Scan for the cell matching the given text and deliver its [x, y] coordinate at center. 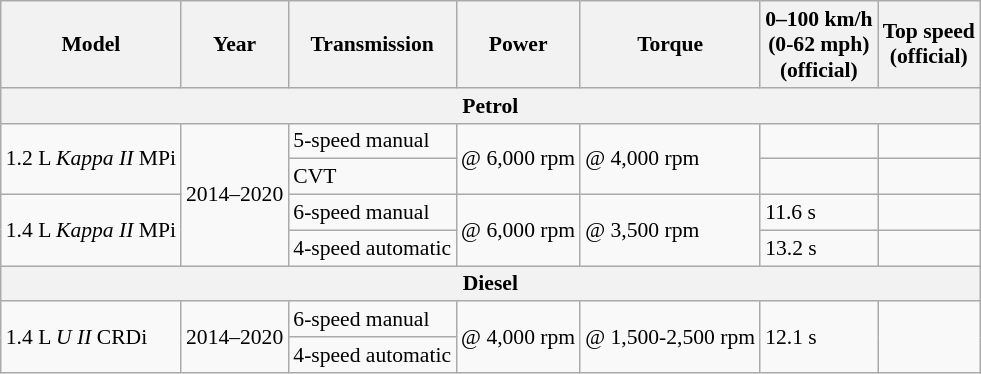
@ 1,500-2,500 rpm [670, 338]
Transmission [372, 44]
Model [91, 44]
Power [518, 44]
1.4 L Kappa II MPi [91, 230]
0–100 km/h(0-62 mph)(official) [818, 44]
Year [234, 44]
Torque [670, 44]
Diesel [490, 284]
Top speed(official) [929, 44]
CVT [372, 177]
1.4 L U II CRDi [91, 338]
13.2 s [818, 248]
@ 3,500 rpm [670, 230]
12.1 s [818, 338]
Petrol [490, 106]
5-speed manual [372, 141]
1.2 L Kappa II MPi [91, 158]
11.6 s [818, 213]
